Locate the cell with the specified text and output its (x, y) center coordinate. 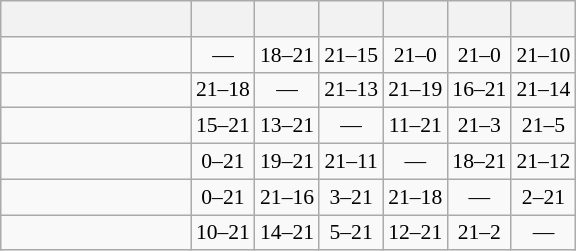
19–21 (287, 162)
12–21 (415, 233)
5–21 (351, 233)
21–5 (543, 126)
14–21 (287, 233)
10–21 (223, 233)
21–16 (287, 197)
13–21 (287, 126)
21–2 (479, 233)
21–3 (479, 126)
3–21 (351, 197)
16–21 (479, 90)
21–19 (415, 90)
2–21 (543, 197)
21–11 (351, 162)
21–12 (543, 162)
21–13 (351, 90)
21–14 (543, 90)
11–21 (415, 126)
15–21 (223, 126)
21–10 (543, 55)
21–15 (351, 55)
